Search for the cell housing the specified text and yield its (x, y) center coordinate. 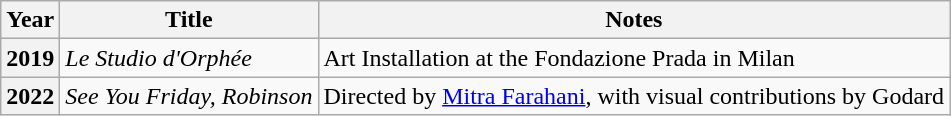
2019 (30, 58)
Year (30, 20)
Notes (634, 20)
Le Studio d'Orphée (189, 58)
Title (189, 20)
Directed by Mitra Farahani, with visual contributions by Godard (634, 96)
Art Installation at the Fondazione Prada in Milan (634, 58)
2022 (30, 96)
See You Friday, Robinson (189, 96)
